Find where the given text appears and provide that cell's center as [X, Y] coordinate. 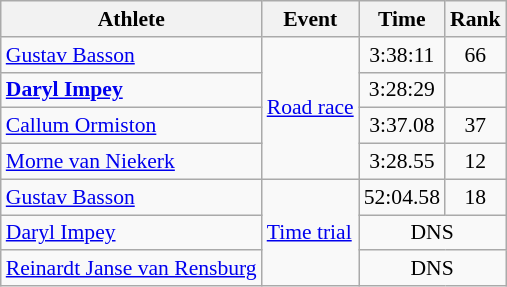
Reinardt Janse van Rensburg [132, 269]
Morne van Niekerk [132, 162]
66 [476, 55]
3:38:11 [402, 55]
Time trial [310, 232]
Callum Ormiston [132, 126]
3:37.08 [402, 126]
Rank [476, 19]
Road race [310, 108]
Time [402, 19]
18 [476, 197]
3:28:29 [402, 90]
3:28.55 [402, 162]
Athlete [132, 19]
Event [310, 19]
12 [476, 162]
37 [476, 126]
52:04.58 [402, 197]
